Search for the cell housing the specified text and yield its (X, Y) center coordinate. 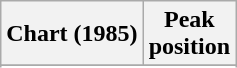
Chart (1985) (72, 34)
Peakposition (189, 34)
